Detect which cell encompasses the target text, then output its [x, y] center coordinate. 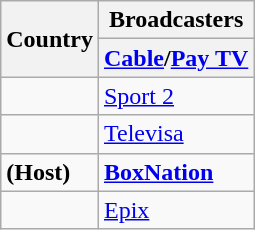
BoxNation [176, 172]
Sport 2 [176, 96]
Epix [176, 210]
(Host) [50, 172]
Country [50, 39]
Televisa [176, 134]
Broadcasters [176, 20]
Cable/Pay TV [176, 58]
